Extract the [x, y] coordinate from the center of the cell holding the provided text.  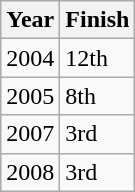
Year [30, 20]
2007 [30, 134]
2004 [30, 58]
8th [98, 96]
Finish [98, 20]
12th [98, 58]
2005 [30, 96]
2008 [30, 172]
